Search for the cell housing the specified text and yield its (x, y) center coordinate. 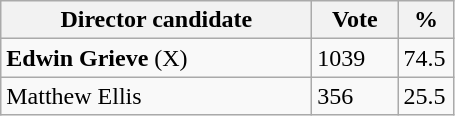
74.5 (426, 58)
Matthew Ellis (156, 96)
Director candidate (156, 20)
Edwin Grieve (X) (156, 58)
25.5 (426, 96)
Vote (355, 20)
% (426, 20)
356 (355, 96)
1039 (355, 58)
